Identify which cell holds the provided text, then report its [x, y] central coordinate. 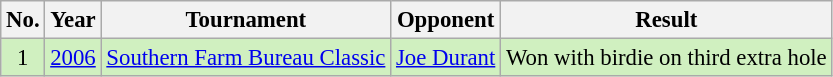
Result [666, 20]
Opponent [446, 20]
Joe Durant [446, 58]
Won with birdie on third extra hole [666, 58]
No. [23, 20]
2006 [73, 58]
Tournament [246, 20]
1 [23, 58]
Year [73, 20]
Southern Farm Bureau Classic [246, 58]
